Find where the given text appears and provide that cell's center as (X, Y) coordinate. 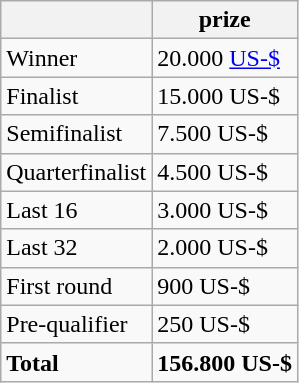
Pre-qualifier (76, 324)
2.000 US-$ (225, 248)
Semifinalist (76, 134)
Finalist (76, 96)
900 US-$ (225, 286)
20.000 US-$ (225, 58)
Total (76, 362)
Quarterfinalist (76, 172)
First round (76, 286)
Last 16 (76, 210)
7.500 US-$ (225, 134)
4.500 US-$ (225, 172)
15.000 US-$ (225, 96)
Winner (76, 58)
3.000 US-$ (225, 210)
Last 32 (76, 248)
156.800 US-$ (225, 362)
250 US-$ (225, 324)
prize (225, 20)
